Capture the cell that displays the provided text and extract its (X, Y) central coordinate. 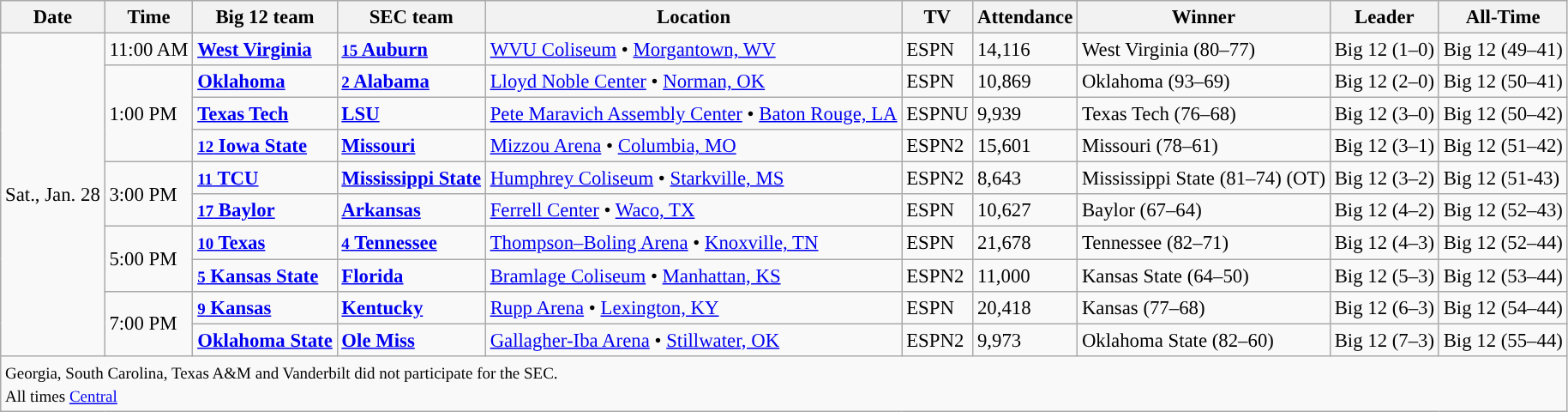
Kentucky (412, 307)
21,678 (1025, 243)
Oklahoma (93–69) (1204, 82)
Big 12 (51–42) (1503, 146)
1:00 PM (149, 113)
Mizzou Arena • Columbia, MO (694, 146)
Tennessee (82–71) (1204, 243)
17 Baylor (265, 210)
Big 12 (51-43) (1503, 179)
Pete Maravich Assembly Center • Baton Rouge, LA (694, 114)
10,627 (1025, 210)
Attendance (1025, 17)
7:00 PM (149, 323)
9,939 (1025, 114)
10,869 (1025, 82)
ESPNU (938, 114)
Arkansas (412, 210)
Big 12 (50–42) (1503, 114)
Humphrey Coliseum • Starkville, MS (694, 179)
Missouri (78–61) (1204, 146)
Big 12 (3–1) (1384, 146)
Mississippi State (81–74) (OT) (1204, 179)
5 Kansas State (265, 276)
11:00 AM (149, 50)
West Virginia (265, 50)
Texas Tech (76–68) (1204, 114)
Big 12 (53–44) (1503, 276)
10 Texas (265, 243)
Ferrell Center • Waco, TX (694, 210)
Georgia, South Carolina, Texas A&M and Vanderbilt did not participate for the SEC.All times Central (784, 383)
Texas Tech (265, 114)
2 Alabama (412, 82)
Leader (1384, 17)
Gallagher-Iba Arena • Stillwater, OK (694, 340)
Oklahoma State (82–60) (1204, 340)
11 TCU (265, 179)
SEC team (412, 17)
4 Tennessee (412, 243)
Bramlage Coliseum • Manhattan, KS (694, 276)
20,418 (1025, 307)
3:00 PM (149, 194)
Big 12 (6–3) (1384, 307)
Mississippi State (412, 179)
Big 12 (52–43) (1503, 210)
Florida (412, 276)
Big 12 (55–44) (1503, 340)
Winner (1204, 17)
Sat., Jan. 28 (53, 195)
14,116 (1025, 50)
Big 12 (3–0) (1384, 114)
9 Kansas (265, 307)
Big 12 (1–0) (1384, 50)
Date (53, 17)
Big 12 (52–44) (1503, 243)
Missouri (412, 146)
WVU Coliseum • Morgantown, WV (694, 50)
11,000 (1025, 276)
Big 12 (3–2) (1384, 179)
Big 12 (4–3) (1384, 243)
West Virginia (80–77) (1204, 50)
TV (938, 17)
9,973 (1025, 340)
Big 12 (50–41) (1503, 82)
Rupp Arena • Lexington, KY (694, 307)
Ole Miss (412, 340)
15,601 (1025, 146)
Time (149, 17)
5:00 PM (149, 259)
Big 12 (7–3) (1384, 340)
Big 12 (4–2) (1384, 210)
Location (694, 17)
Baylor (67–64) (1204, 210)
Kansas State (64–50) (1204, 276)
Oklahoma (265, 82)
Thompson–Boling Arena • Knoxville, TN (694, 243)
Big 12 team (265, 17)
15 Auburn (412, 50)
Big 12 (49–41) (1503, 50)
All-Time (1503, 17)
12 Iowa State (265, 146)
Big 12 (2–0) (1384, 82)
Big 12 (54–44) (1503, 307)
8,643 (1025, 179)
Oklahoma State (265, 340)
LSU (412, 114)
Big 12 (5–3) (1384, 276)
Kansas (77–68) (1204, 307)
Lloyd Noble Center • Norman, OK (694, 82)
